For the text-containing cell, return its midpoint in [X, Y] coordinate format. 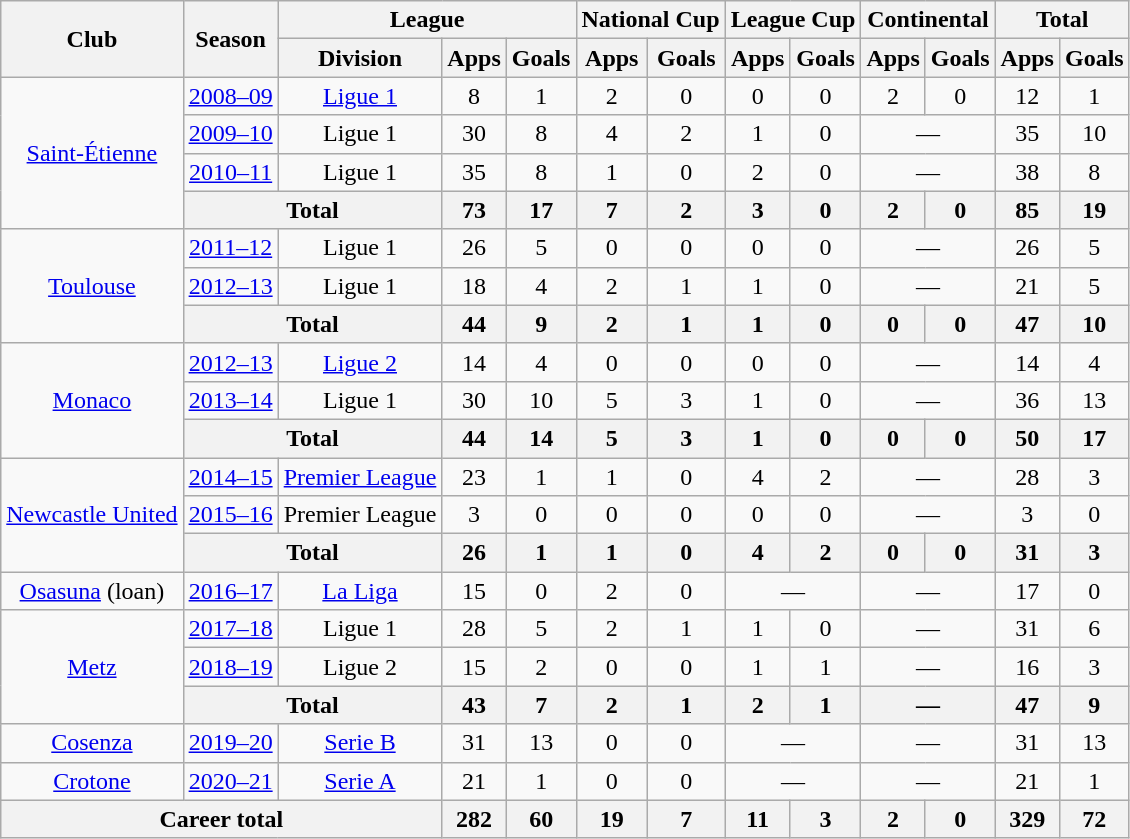
La Liga [360, 591]
League Cup [793, 20]
Monaco [92, 400]
Career total [222, 819]
85 [1027, 210]
12 [1027, 96]
329 [1027, 819]
72 [1094, 819]
Crotone [92, 781]
National Cup [650, 20]
36 [1027, 400]
2013–14 [230, 400]
2017–18 [230, 629]
Season [230, 39]
Newcastle United [92, 515]
2008–09 [230, 96]
Saint-Étienne [92, 153]
Osasuna (loan) [92, 591]
Serie A [360, 781]
Division [360, 58]
Metz [92, 667]
18 [474, 286]
Toulouse [92, 286]
282 [474, 819]
16 [1027, 667]
League [427, 20]
2018–19 [230, 667]
Serie B [360, 743]
2014–15 [230, 477]
2011–12 [230, 248]
50 [1027, 438]
Club [92, 39]
2020–21 [230, 781]
2010–11 [230, 172]
60 [541, 819]
23 [474, 477]
2009–10 [230, 134]
2019–20 [230, 743]
2015–16 [230, 515]
11 [758, 819]
Continental [928, 20]
73 [474, 210]
6 [1094, 629]
38 [1027, 172]
43 [474, 705]
Cosenza [92, 743]
2016–17 [230, 591]
